Identify which cell holds the provided text, then report its [X, Y] central coordinate. 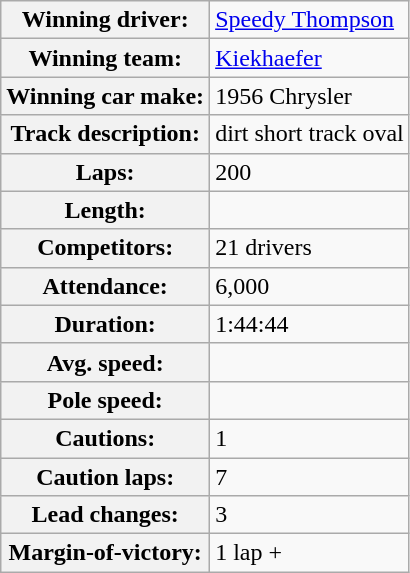
Winning driver: [106, 20]
1 lap + [310, 553]
21 drivers [310, 248]
Competitors: [106, 248]
3 [310, 515]
Attendance: [106, 286]
Track description: [106, 134]
6,000 [310, 286]
1956 Chrysler [310, 96]
Lead changes: [106, 515]
7 [310, 477]
Avg. speed: [106, 362]
dirt short track oval [310, 134]
1:44:44 [310, 324]
Winning car make: [106, 96]
Kiekhaefer [310, 58]
1 [310, 438]
200 [310, 172]
Duration: [106, 324]
Laps: [106, 172]
Cautions: [106, 438]
Speedy Thompson [310, 20]
Caution laps: [106, 477]
Winning team: [106, 58]
Pole speed: [106, 400]
Length: [106, 210]
Margin-of-victory: [106, 553]
